Detect which cell encompasses the target text, then output its (x, y) center coordinate. 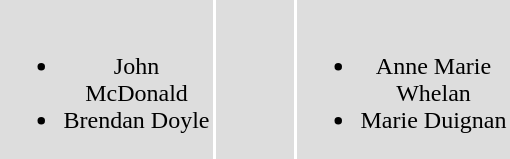
Anne Marie WhelanMarie Duignan (404, 80)
John McDonaldBrendan Doyle (106, 80)
